Pinpoint the cell where the given text exists, returning its (x, y) midpoint coordinate. 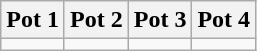
Pot 3 (160, 20)
Pot 4 (224, 20)
Pot 1 (33, 20)
Pot 2 (96, 20)
